Output the [x, y] coordinate of the center of the cell containing the given text.  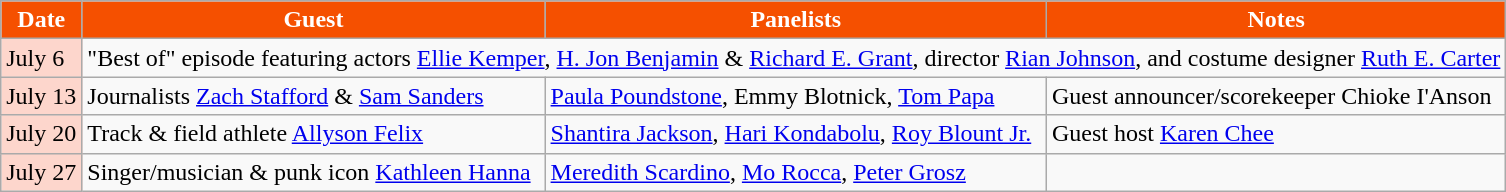
Guest announcer/scorekeeper Chioke I'Anson [1276, 96]
Singer/musician & punk icon Kathleen Hanna [314, 172]
July 6 [42, 58]
"Best of" episode featuring actors Ellie Kemper, H. Jon Benjamin & Richard E. Grant, director Rian Johnson, and costume designer Ruth E. Carter [794, 58]
Meredith Scardino, Mo Rocca, Peter Grosz [796, 172]
Journalists Zach Stafford & Sam Sanders [314, 96]
Guest host Karen Chee [1276, 134]
Notes [1276, 20]
Shantira Jackson, Hari Kondabolu, Roy Blount Jr. [796, 134]
July 13 [42, 96]
Paula Poundstone, Emmy Blotnick, Tom Papa [796, 96]
Panelists [796, 20]
July 27 [42, 172]
Track & field athlete Allyson Felix [314, 134]
July 20 [42, 134]
Guest [314, 20]
Date [42, 20]
